Search for the cell housing the specified text and yield its [X, Y] center coordinate. 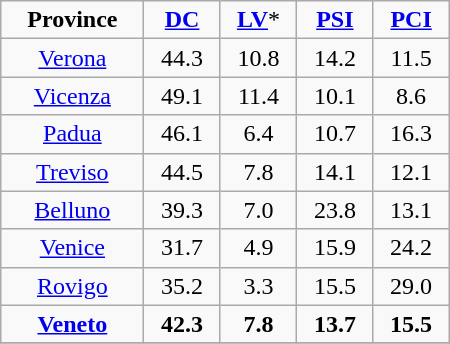
13.7 [335, 324]
14.2 [335, 58]
24.2 [411, 248]
15.9 [335, 248]
Rovigo [72, 286]
29.0 [411, 286]
PSI [335, 20]
Padua [72, 134]
LV* [258, 20]
8.6 [411, 96]
10.8 [258, 58]
Treviso [72, 172]
Venice [72, 248]
Verona [72, 58]
31.7 [182, 248]
PCI [411, 20]
DC [182, 20]
49.1 [182, 96]
11.4 [258, 96]
39.3 [182, 210]
10.1 [335, 96]
35.2 [182, 286]
10.7 [335, 134]
Veneto [72, 324]
11.5 [411, 58]
23.8 [335, 210]
6.4 [258, 134]
Vicenza [72, 96]
44.5 [182, 172]
Province [72, 20]
13.1 [411, 210]
3.3 [258, 286]
44.3 [182, 58]
14.1 [335, 172]
16.3 [411, 134]
12.1 [411, 172]
7.0 [258, 210]
46.1 [182, 134]
4.9 [258, 248]
Belluno [72, 210]
42.3 [182, 324]
